Provide the (X, Y) coordinate of the cell's center where the given text is located.  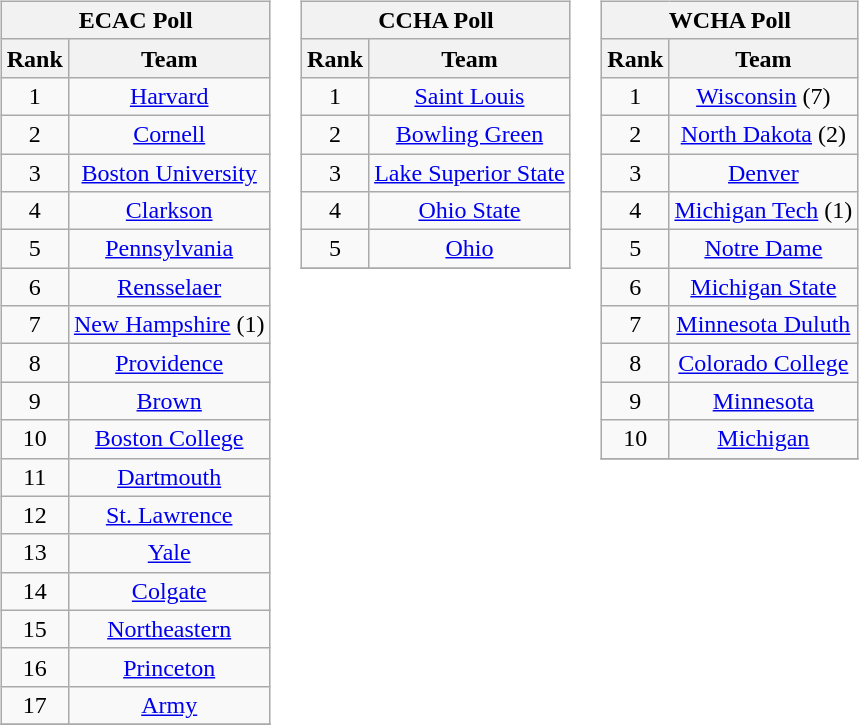
Michigan (764, 439)
Pennsylvania (169, 249)
Minnesota (764, 401)
15 (34, 629)
Clarkson (169, 211)
Princeton (169, 667)
Army (169, 705)
Harvard (169, 96)
Providence (169, 363)
Saint Louis (470, 96)
Northeastern (169, 629)
Cornell (169, 134)
Ohio State (470, 211)
Minnesota Duluth (764, 325)
Rensselaer (169, 287)
Boston University (169, 173)
Brown (169, 401)
Ohio (470, 249)
Michigan State (764, 287)
Michigan Tech (1) (764, 211)
Wisconsin (7) (764, 96)
Bowling Green (470, 134)
14 (34, 591)
11 (34, 477)
North Dakota (2) (764, 134)
Lake Superior State (470, 173)
Denver (764, 173)
Boston College (169, 439)
12 (34, 515)
Yale (169, 553)
16 (34, 667)
ECAC Poll (136, 20)
WCHA Poll (730, 20)
CCHA Poll (436, 20)
New Hampshire (1) (169, 325)
St. Lawrence (169, 515)
Notre Dame (764, 249)
Colgate (169, 591)
Colorado College (764, 363)
Dartmouth (169, 477)
17 (34, 705)
13 (34, 553)
